Identify which cell holds the provided text, then report its [X, Y] central coordinate. 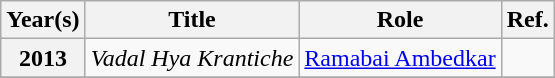
Vadal Hya Krantiche [192, 58]
Ramabai Ambedkar [400, 58]
2013 [43, 58]
Ref. [528, 20]
Title [192, 20]
Year(s) [43, 20]
Role [400, 20]
